Determine the [X, Y] coordinate at the center of the cell enclosing the given text.  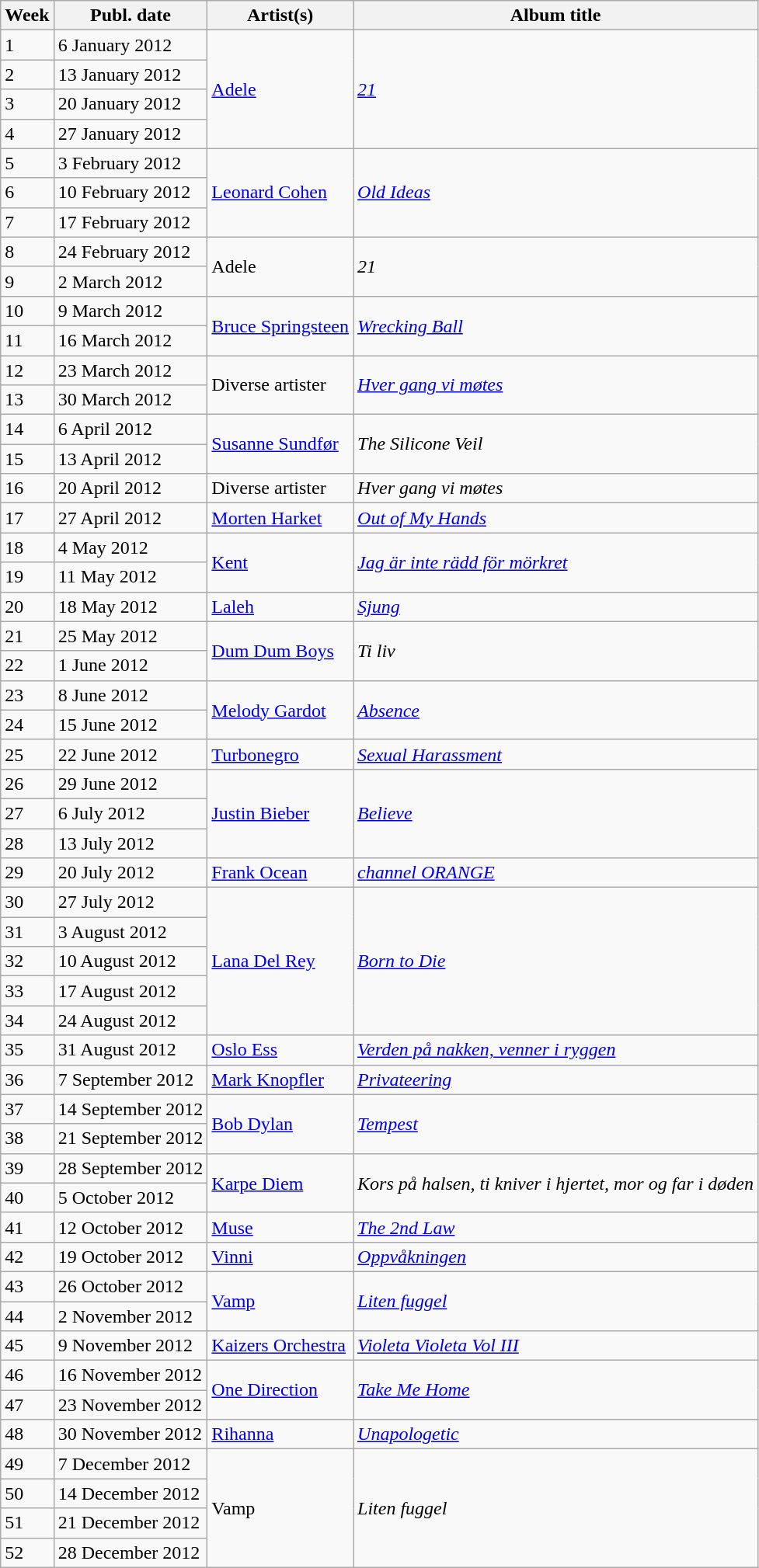
28 September 2012 [131, 1168]
One Direction [280, 1390]
Laleh [280, 607]
16 November 2012 [131, 1375]
Kaizers Orchestra [280, 1346]
21 September 2012 [131, 1139]
27 January 2012 [131, 134]
8 June 2012 [131, 695]
22 [27, 666]
23 [27, 695]
12 October 2012 [131, 1227]
27 July 2012 [131, 902]
34 [27, 1020]
6 [27, 193]
25 [27, 754]
30 November 2012 [131, 1434]
Sjung [556, 607]
4 May 2012 [131, 548]
24 February 2012 [131, 252]
Turbonegro [280, 754]
Unapologetic [556, 1434]
32 [27, 961]
13 April 2012 [131, 459]
7 December 2012 [131, 1464]
23 March 2012 [131, 370]
25 May 2012 [131, 636]
26 [27, 784]
16 March 2012 [131, 340]
Karpe Diem [280, 1183]
24 [27, 725]
1 June 2012 [131, 666]
11 [27, 340]
18 [27, 548]
19 [27, 577]
Take Me Home [556, 1390]
Frank Ocean [280, 873]
2 [27, 75]
46 [27, 1375]
The Silicone Veil [556, 444]
Privateering [556, 1080]
6 April 2012 [131, 429]
45 [27, 1346]
15 [27, 459]
30 [27, 902]
18 May 2012 [131, 607]
Violeta Violeta Vol III [556, 1346]
29 June 2012 [131, 784]
Morten Harket [280, 518]
Kent [280, 562]
48 [27, 1434]
10 August 2012 [131, 961]
41 [27, 1227]
27 April 2012 [131, 518]
Rihanna [280, 1434]
11 May 2012 [131, 577]
16 [27, 488]
Ti liv [556, 651]
31 [27, 932]
13 July 2012 [131, 843]
Melody Gardot [280, 710]
29 [27, 873]
52 [27, 1552]
Mark Knopfler [280, 1080]
Born to Die [556, 961]
Leonard Cohen [280, 193]
Lana Del Rey [280, 961]
31 August 2012 [131, 1050]
Jag är inte rädd för mörkret [556, 562]
Publ. date [131, 16]
6 July 2012 [131, 813]
3 [27, 104]
39 [27, 1168]
20 [27, 607]
Tempest [556, 1124]
2 November 2012 [131, 1316]
10 [27, 311]
50 [27, 1493]
23 November 2012 [131, 1405]
24 August 2012 [131, 1020]
40 [27, 1198]
27 [27, 813]
Susanne Sundfør [280, 444]
13 [27, 400]
35 [27, 1050]
47 [27, 1405]
3 February 2012 [131, 163]
17 August 2012 [131, 991]
26 October 2012 [131, 1286]
19 October 2012 [131, 1257]
28 December 2012 [131, 1552]
Believe [556, 813]
Verden på nakken, venner i ryggen [556, 1050]
9 March 2012 [131, 311]
14 [27, 429]
9 [27, 281]
Bruce Springsteen [280, 325]
20 July 2012 [131, 873]
33 [27, 991]
9 November 2012 [131, 1346]
Dum Dum Boys [280, 651]
7 [27, 222]
28 [27, 843]
Kors på halsen, ti kniver i hjertet, mor og far i døden [556, 1183]
17 February 2012 [131, 222]
Sexual Harassment [556, 754]
51 [27, 1523]
43 [27, 1286]
30 March 2012 [131, 400]
42 [27, 1257]
8 [27, 252]
Absence [556, 710]
channel ORANGE [556, 873]
15 June 2012 [131, 725]
Album title [556, 16]
7 September 2012 [131, 1080]
17 [27, 518]
5 October 2012 [131, 1198]
Oppvåkningen [556, 1257]
21 December 2012 [131, 1523]
20 April 2012 [131, 488]
49 [27, 1464]
20 January 2012 [131, 104]
12 [27, 370]
Justin Bieber [280, 813]
The 2nd Law [556, 1227]
Muse [280, 1227]
Artist(s) [280, 16]
Out of My Hands [556, 518]
1 [27, 45]
10 February 2012 [131, 193]
Wrecking Ball [556, 325]
14 December 2012 [131, 1493]
Vinni [280, 1257]
Old Ideas [556, 193]
14 September 2012 [131, 1109]
Oslo Ess [280, 1050]
22 June 2012 [131, 754]
44 [27, 1316]
4 [27, 134]
36 [27, 1080]
37 [27, 1109]
Bob Dylan [280, 1124]
2 March 2012 [131, 281]
Week [27, 16]
3 August 2012 [131, 932]
5 [27, 163]
13 January 2012 [131, 75]
38 [27, 1139]
6 January 2012 [131, 45]
